Provide the [x, y] coordinate of the cell's center where the given text is located.  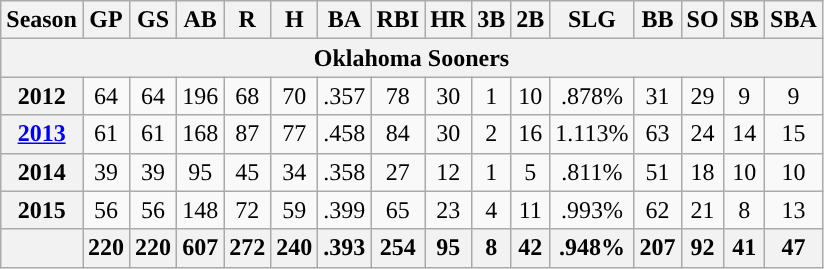
.358 [344, 172]
.393 [344, 248]
.357 [344, 96]
16 [530, 134]
4 [492, 210]
24 [702, 134]
272 [248, 248]
2B [530, 20]
196 [200, 96]
SBA [794, 20]
21 [702, 210]
2014 [42, 172]
H [294, 20]
2015 [42, 210]
1.113% [592, 134]
AB [200, 20]
11 [530, 210]
207 [658, 248]
240 [294, 248]
SLG [592, 20]
3B [492, 20]
29 [702, 96]
23 [448, 210]
.811% [592, 172]
.993% [592, 210]
R [248, 20]
27 [398, 172]
607 [200, 248]
47 [794, 248]
SO [702, 20]
15 [794, 134]
RBI [398, 20]
2013 [42, 134]
BB [658, 20]
HR [448, 20]
5 [530, 172]
BA [344, 20]
GP [106, 20]
Oklahoma Sooners [412, 58]
41 [744, 248]
2012 [42, 96]
.878% [592, 96]
13 [794, 210]
63 [658, 134]
92 [702, 248]
42 [530, 248]
45 [248, 172]
12 [448, 172]
59 [294, 210]
34 [294, 172]
GS [154, 20]
14 [744, 134]
87 [248, 134]
62 [658, 210]
77 [294, 134]
18 [702, 172]
78 [398, 96]
84 [398, 134]
72 [248, 210]
51 [658, 172]
148 [200, 210]
.399 [344, 210]
SB [744, 20]
168 [200, 134]
68 [248, 96]
2 [492, 134]
.458 [344, 134]
Season [42, 20]
70 [294, 96]
.948% [592, 248]
254 [398, 248]
31 [658, 96]
65 [398, 210]
